From the cell containing the given text, extract its center point as (x, y) coordinate. 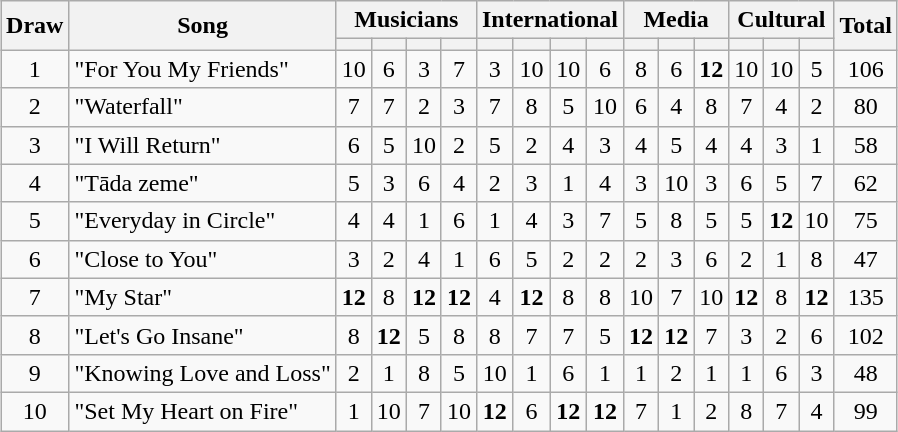
"Everyday in Circle" (202, 221)
102 (866, 335)
9 (35, 373)
Musicians (406, 20)
"Waterfall" (202, 107)
62 (866, 183)
58 (866, 145)
99 (866, 411)
"Set My Heart on Fire" (202, 411)
"Knowing Love and Loss" (202, 373)
48 (866, 373)
"For You My Friends" (202, 69)
"Let's Go Insane" (202, 335)
"My Star" (202, 297)
Song (202, 26)
"I Will Return" (202, 145)
"Tāda zeme" (202, 183)
135 (866, 297)
Media (676, 20)
"Close to You" (202, 259)
47 (866, 259)
106 (866, 69)
Total (866, 26)
80 (866, 107)
Cultural (782, 20)
International (550, 20)
Draw (35, 26)
75 (866, 221)
